Provide the [x, y] coordinate of the cell's center where the given text is located.  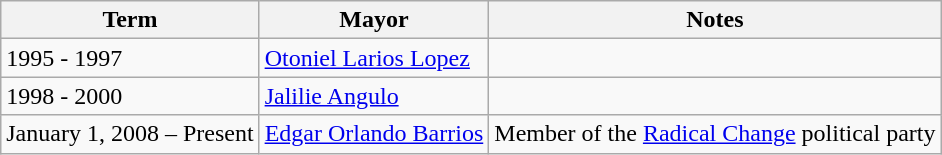
Mayor [374, 20]
1998 - 2000 [130, 96]
Otoniel Larios Lopez [374, 58]
1995 - 1997 [130, 58]
Term [130, 20]
Edgar Orlando Barrios [374, 134]
Jalilie Angulo [374, 96]
January 1, 2008 – Present [130, 134]
Member of the Radical Change political party [715, 134]
Notes [715, 20]
